Find where the given text appears and provide that cell's center as [x, y] coordinate. 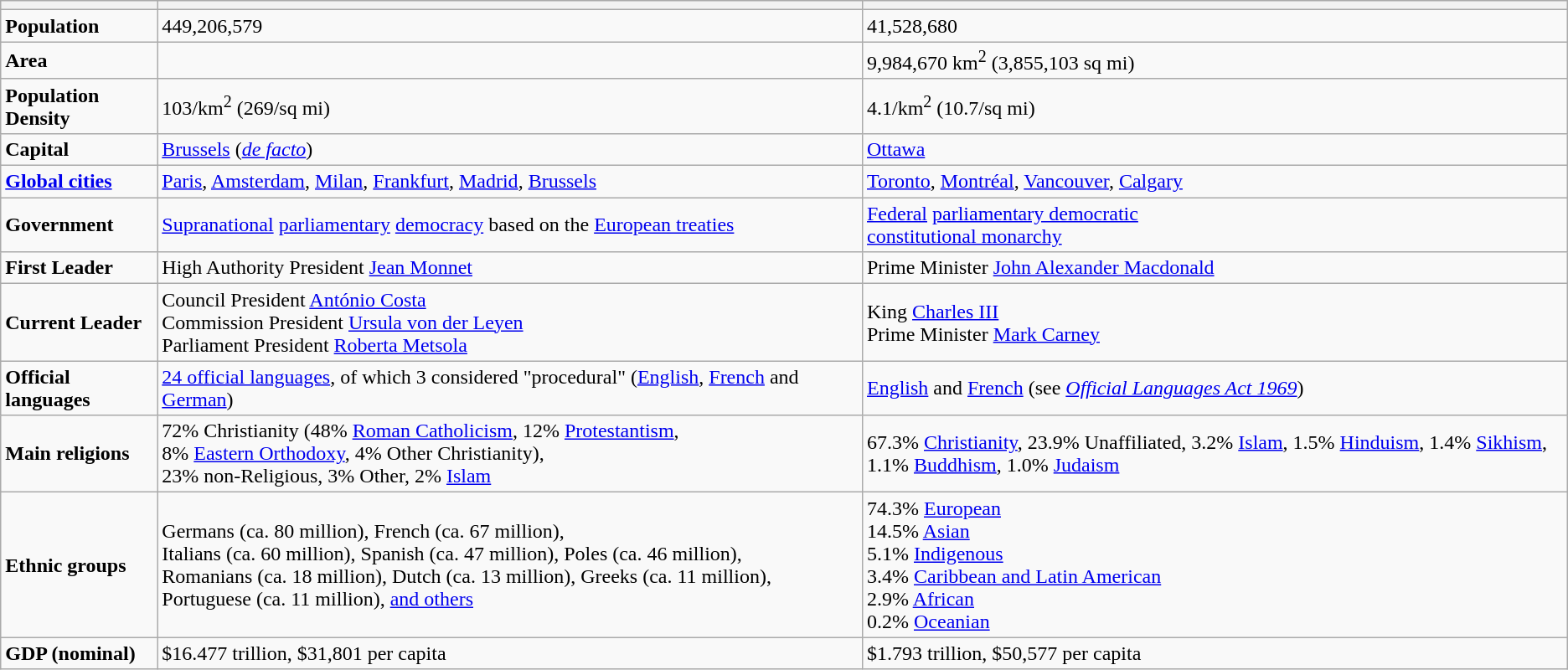
449,206,579 [510, 26]
Global cities [79, 182]
72% Christianity (48% Roman Catholicism, 12% Protestantism, 8% Eastern Orthodoxy, 4% Other Christianity), 23% non-Religious, 3% Other, 2% Islam [510, 454]
41,528,680 [1215, 26]
GDP (nominal) [79, 653]
Toronto, Montréal, Vancouver, Calgary [1215, 182]
Official languages [79, 389]
Capital [79, 149]
Government [79, 224]
Area [79, 60]
$16.477 trillion, $31,801 per capita [510, 653]
First Leader [79, 268]
Current Leader [79, 322]
Paris, Amsterdam, Milan, Frankfurt, Madrid, Brussels [510, 182]
King Charles IIIPrime Minister Mark Carney [1215, 322]
Main religions [79, 454]
$1.793 trillion, $50,577 per capita [1215, 653]
Population [79, 26]
Supranational parliamentary democracy based on the European treaties [510, 224]
Federal parliamentary democraticconstitutional monarchy [1215, 224]
24 official languages, of which 3 considered "procedural" (English, French and German) [510, 389]
67.3% Christianity, 23.9% Unaffiliated, 3.2% Islam, 1.5% Hinduism, 1.4% Sikhism, 1.1% Buddhism, 1.0% Judaism [1215, 454]
74.3% European14.5% Asian5.1% Indigenous3.4% Caribbean and Latin American2.9% African0.2% Oceanian [1215, 564]
4.1/km2 (10.7/sq mi) [1215, 106]
Ethnic groups [79, 564]
9,984,670 km2 (3,855,103 sq mi) [1215, 60]
Ottawa [1215, 149]
Prime Minister John Alexander Macdonald [1215, 268]
English and French (see Official Languages Act 1969) [1215, 389]
Brussels (de facto) [510, 149]
Population Density [79, 106]
103/km2 (269/sq mi) [510, 106]
Council President António Costa Commission President Ursula von der Leyen Parliament President Roberta Metsola [510, 322]
High Authority President Jean Monnet [510, 268]
